Scan for the cell matching the given text and deliver its (X, Y) coordinate at center. 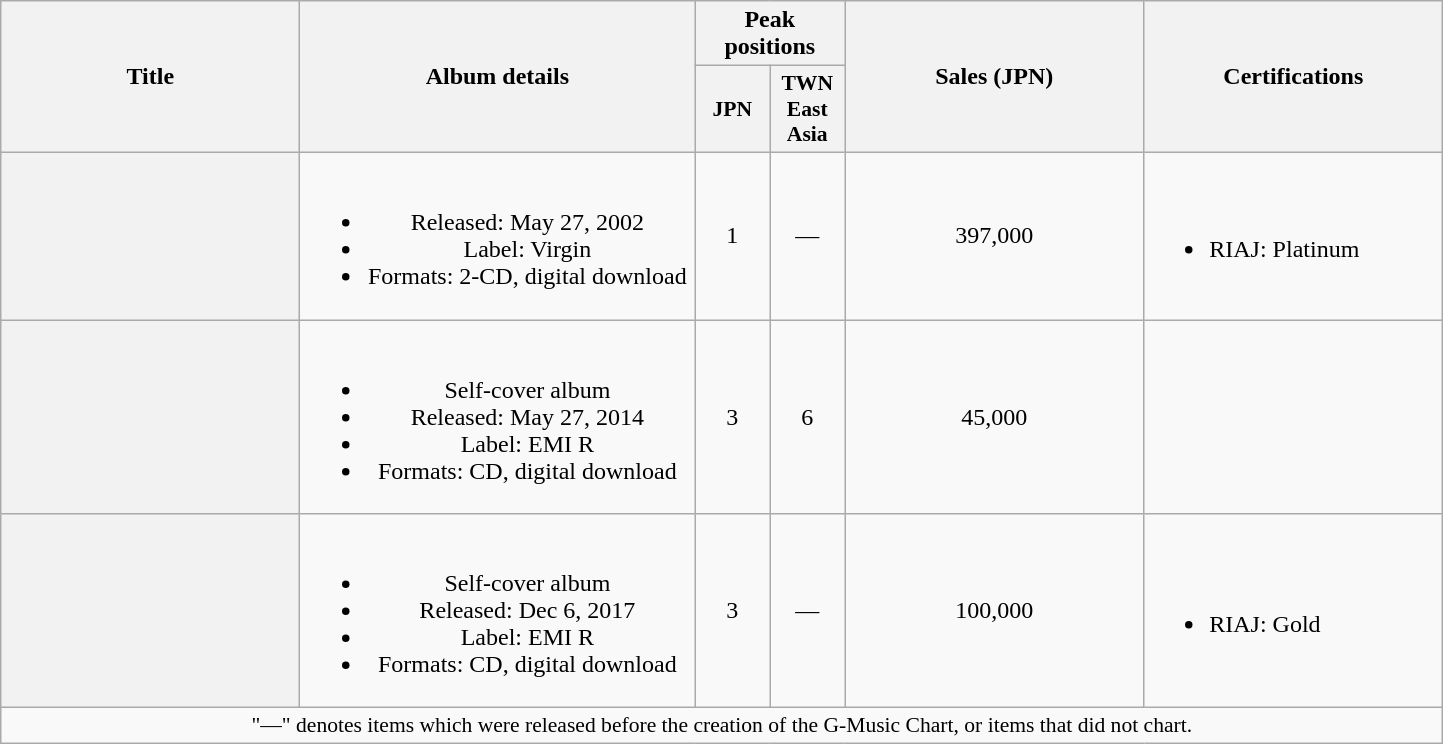
JPN (732, 110)
Certifications (1294, 77)
"—" denotes items which were released before the creation of the G-Music Chart, or items that did not chart. (722, 726)
Self-cover albumReleased: Dec 6, 2017 Label: EMI RFormats: CD, digital download (498, 611)
Title (150, 77)
Peak positions (770, 34)
397,000 (994, 236)
RIAJ: Gold (1294, 611)
Sales (JPN) (994, 77)
45,000 (994, 417)
Album details (498, 77)
RIAJ: Platinum (1294, 236)
6 (808, 417)
Released: May 27, 2002 Label: VirginFormats: 2-CD, digital download (498, 236)
100,000 (994, 611)
1 (732, 236)
TWN East Asia (808, 110)
Self-cover albumReleased: May 27, 2014 Label: EMI RFormats: CD, digital download (498, 417)
